Determine the [x, y] coordinate at the center of the cell enclosing the given text.  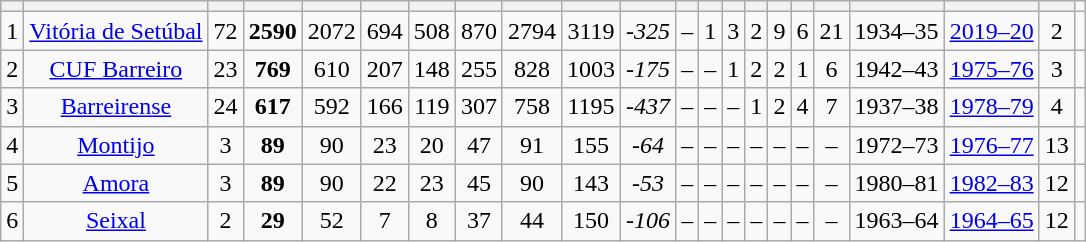
-53 [648, 183]
255 [478, 69]
617 [272, 107]
9 [780, 31]
-325 [648, 31]
37 [478, 221]
3119 [590, 31]
5 [12, 183]
1976–77 [992, 145]
-64 [648, 145]
13 [1056, 145]
72 [226, 31]
Vitória de Setúbal [116, 31]
769 [272, 69]
44 [532, 221]
1942–43 [896, 69]
2019–20 [992, 31]
1934–35 [896, 31]
Montijo [116, 145]
150 [590, 221]
Amora [116, 183]
-175 [648, 69]
1195 [590, 107]
21 [832, 31]
Seixal [116, 221]
29 [272, 221]
1982–83 [992, 183]
45 [478, 183]
47 [478, 145]
20 [432, 145]
8 [432, 221]
91 [532, 145]
207 [384, 69]
52 [332, 221]
2072 [332, 31]
1003 [590, 69]
155 [590, 145]
148 [432, 69]
1964–65 [992, 221]
592 [332, 107]
1963–64 [896, 221]
1972–73 [896, 145]
1937–38 [896, 107]
1980–81 [896, 183]
508 [432, 31]
24 [226, 107]
CUF Barreiro [116, 69]
119 [432, 107]
143 [590, 183]
-106 [648, 221]
694 [384, 31]
758 [532, 107]
2794 [532, 31]
870 [478, 31]
22 [384, 183]
307 [478, 107]
Barreirense [116, 107]
2590 [272, 31]
166 [384, 107]
1975–76 [992, 69]
610 [332, 69]
828 [532, 69]
1978–79 [992, 107]
-437 [648, 107]
